Return the [x, y] coordinate for the center point of the cell that contains the specified text.  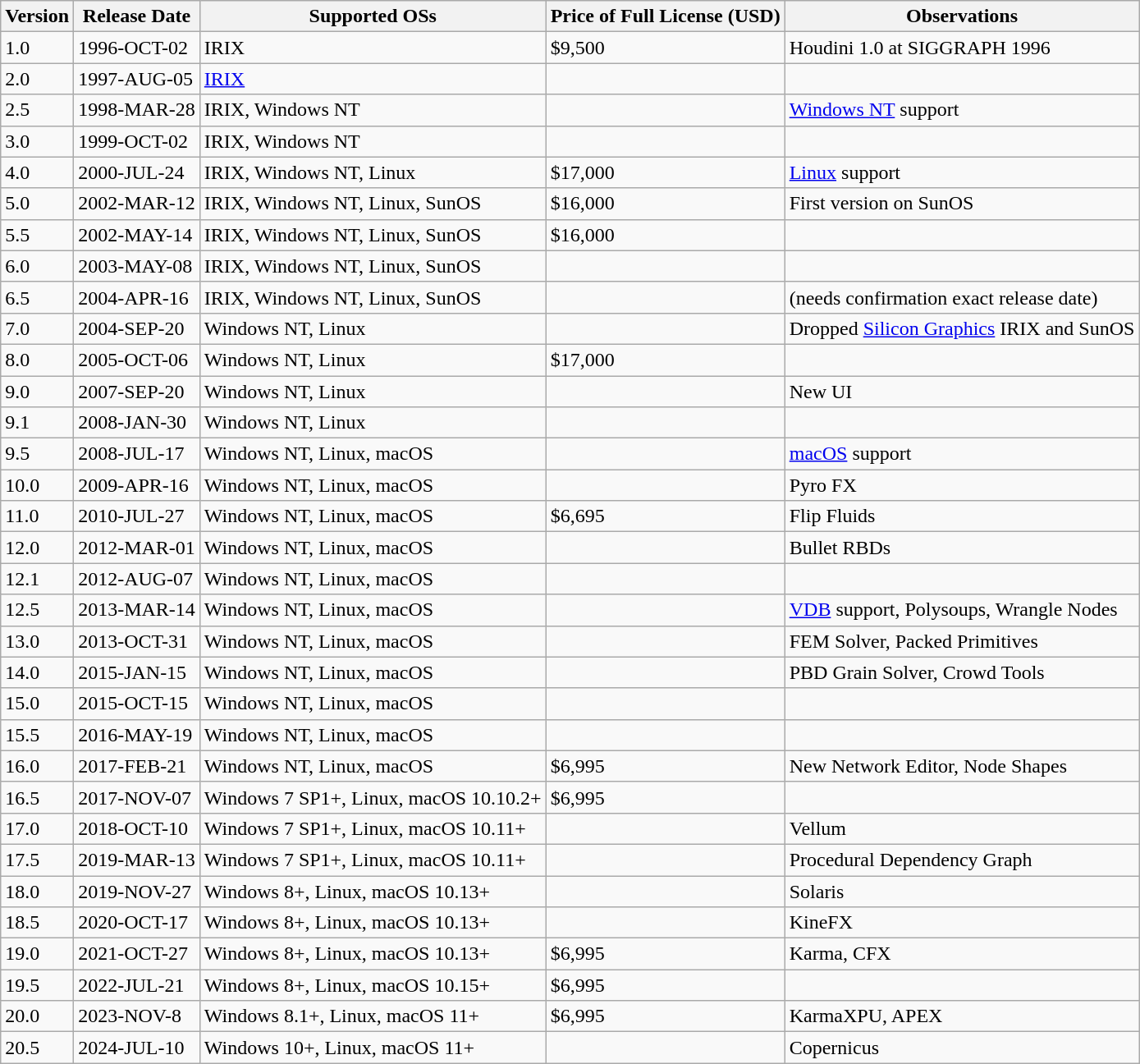
17.0 [38, 828]
12.0 [38, 548]
16.5 [38, 797]
1999-OCT-02 [137, 141]
Vellum [962, 828]
19.0 [38, 954]
Windows 10+, Linux, macOS 11+ [373, 1048]
Supported OSs [373, 16]
Version [38, 16]
Karma, CFX [962, 954]
18.0 [38, 891]
2017-NOV-07 [137, 797]
KarmaXPU, APEX [962, 1016]
Observations [962, 16]
2008-JAN-30 [137, 423]
3.0 [38, 141]
12.1 [38, 579]
19.5 [38, 985]
Windows NT support [962, 110]
2002-MAR-12 [137, 204]
18.5 [38, 923]
9.1 [38, 423]
New UI [962, 392]
1997-AUG-05 [137, 79]
9.5 [38, 454]
7.0 [38, 328]
10.0 [38, 485]
macOS support [962, 454]
1998-MAR-28 [137, 110]
Price of Full License (USD) [665, 16]
Windows 8+, Linux, macOS 10.15+ [373, 985]
2.5 [38, 110]
$6,695 [665, 516]
2020-OCT-17 [137, 923]
FEM Solver, Packed Primitives [962, 641]
Solaris [962, 891]
12.5 [38, 610]
2000-JUL-24 [137, 172]
20.5 [38, 1048]
2024-JUL-10 [137, 1048]
2019-MAR-13 [137, 860]
$9,500 [665, 48]
2002-MAY-14 [137, 235]
2021-OCT-27 [137, 954]
New Network Editor, Node Shapes [962, 766]
2009-APR-16 [137, 485]
17.5 [38, 860]
15.0 [38, 704]
2018-OCT-10 [137, 828]
VDB support, Polysoups, Wrangle Nodes [962, 610]
2010-JUL-27 [137, 516]
Procedural Dependency Graph [962, 860]
Dropped Silicon Graphics IRIX and SunOS [962, 328]
13.0 [38, 641]
2015-JAN-15 [137, 672]
1.0 [38, 48]
2016-MAY-19 [137, 735]
2019-NOV-27 [137, 891]
9.0 [38, 392]
20.0 [38, 1016]
4.0 [38, 172]
2008-JUL-17 [137, 454]
First version on SunOS [962, 204]
5.5 [38, 235]
2.0 [38, 79]
14.0 [38, 672]
PBD Grain Solver, Crowd Tools [962, 672]
2015-OCT-15 [137, 704]
15.5 [38, 735]
Release Date [137, 16]
Bullet RBDs [962, 548]
8.0 [38, 360]
1996-OCT-02 [137, 48]
2004-SEP-20 [137, 328]
2023-NOV-8 [137, 1016]
2003-MAY-08 [137, 266]
2022-JUL-21 [137, 985]
Windows 7 SP1+, Linux, macOS 10.10.2+ [373, 797]
Linux support [962, 172]
6.5 [38, 297]
Houdini 1.0 at SIGGRAPH 1996 [962, 48]
Windows 8.1+, Linux, macOS 11+ [373, 1016]
11.0 [38, 516]
16.0 [38, 766]
Copernicus [962, 1048]
KineFX [962, 923]
6.0 [38, 266]
2007-SEP-20 [137, 392]
2017-FEB-21 [137, 766]
(needs confirmation exact release date) [962, 297]
Flip Fluids [962, 516]
2013-MAR-14 [137, 610]
2005-OCT-06 [137, 360]
IRIX, Windows NT, Linux [373, 172]
Pyro FX [962, 485]
2004-APR-16 [137, 297]
2013-OCT-31 [137, 641]
2012-AUG-07 [137, 579]
5.0 [38, 204]
2012-MAR-01 [137, 548]
